Pinpoint the cell where the given text exists, returning its (X, Y) midpoint coordinate. 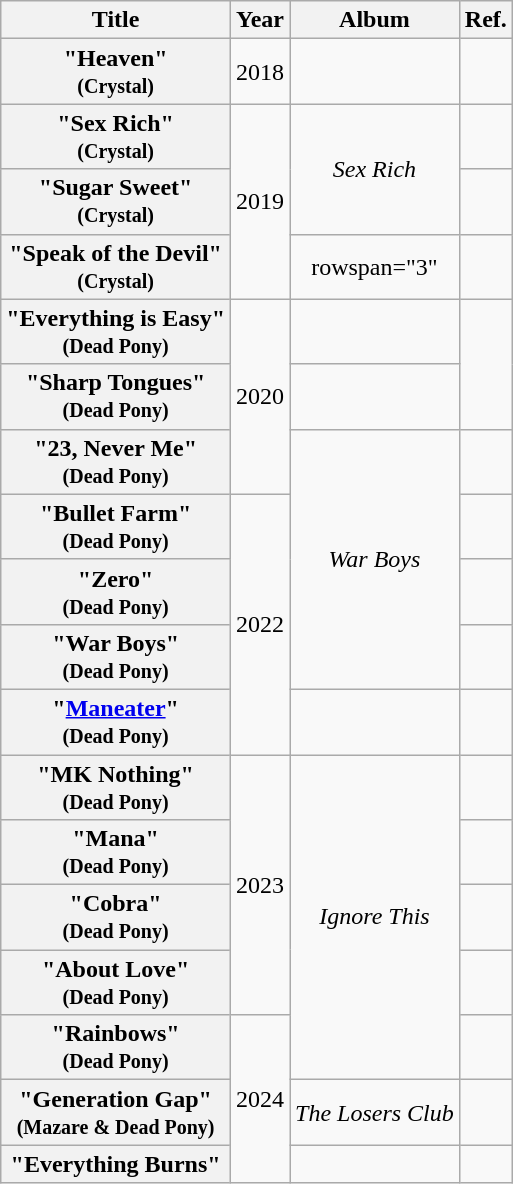
2020 (260, 396)
2018 (260, 72)
"Generation Gap"(Mazare & Dead Pony) (116, 1112)
Album (375, 20)
2019 (260, 202)
"Sex Rich"(Crystal) (116, 136)
"Zero"(Dead Pony) (116, 592)
"Mana"(Dead Pony) (116, 852)
Ref. (486, 20)
"MK Nothing"(Dead Pony) (116, 786)
"23, Never Me"(Dead Pony) (116, 462)
2022 (260, 624)
The Losers Club (375, 1112)
Ignore This (375, 916)
Sex Rich (375, 169)
"Bullet Farm"(Dead Pony) (116, 526)
"War Boys"(Dead Pony) (116, 656)
"Rainbows"(Dead Pony) (116, 1048)
"Everything Burns" (116, 1164)
"Maneater"(Dead Pony) (116, 722)
"Everything is Easy"(Dead Pony) (116, 332)
"About Love"(Dead Pony) (116, 982)
"Heaven"(Crystal) (116, 72)
Title (116, 20)
2023 (260, 884)
War Boys (375, 559)
"Speak of the Devil"(Crystal) (116, 266)
"Cobra"(Dead Pony) (116, 918)
rowspan="3" (375, 266)
"Sugar Sweet"(Crystal) (116, 202)
2024 (260, 1099)
Year (260, 20)
"Sharp Tongues"(Dead Pony) (116, 396)
